Pinpoint the cell where the given text exists, returning its [x, y] midpoint coordinate. 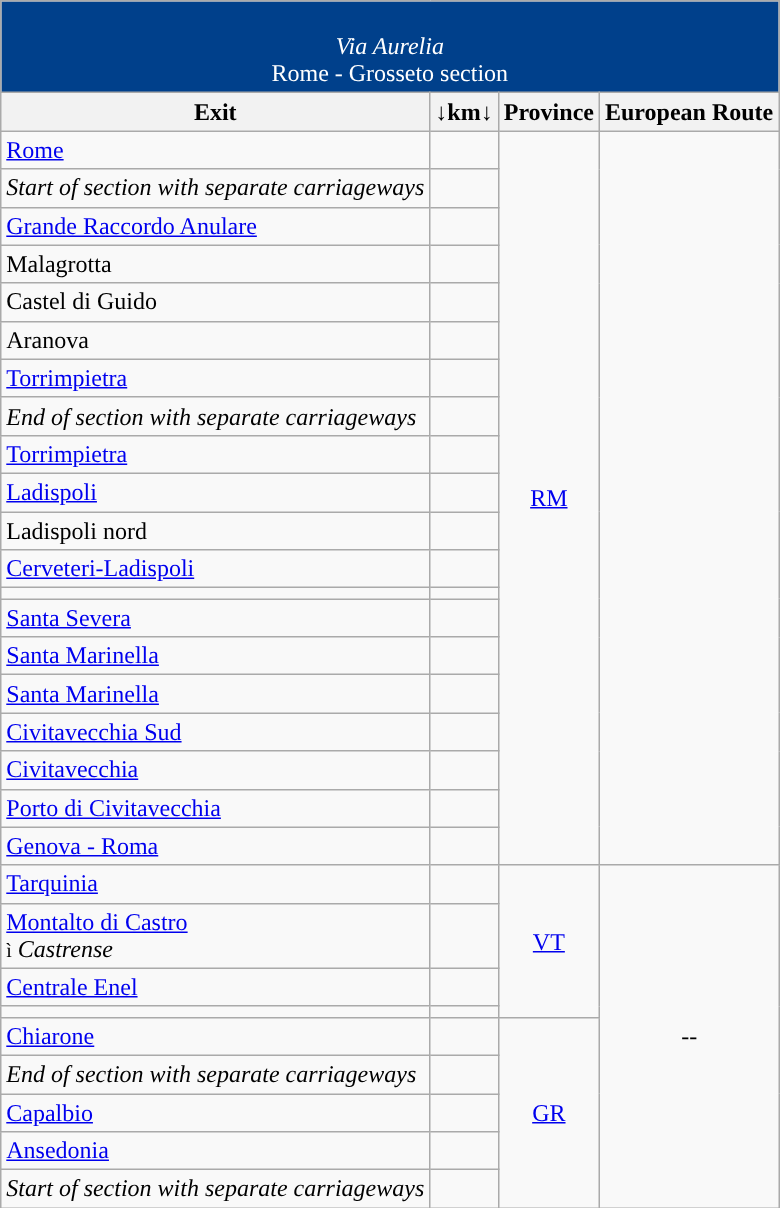
Ansedonia [216, 1151]
Tarquinia [216, 884]
GR [548, 1112]
Montalto di Castroì Castrense [216, 936]
Chiarone [216, 1036]
Ladispoli [216, 492]
European Route [688, 112]
VT [548, 941]
Civitavecchia [216, 770]
Porto di Civitavecchia [216, 808]
Malagrotta [216, 264]
Grande Raccordo Anulare [216, 226]
Civitavecchia Sud [216, 732]
Ladispoli nord [216, 531]
Castel di Guido [216, 302]
Centrale Enel [216, 987]
Rome [216, 150]
Genova - Roma [216, 846]
↓km↓ [464, 112]
RM [548, 498]
Aranova [216, 340]
Santa Severa [216, 618]
-- [688, 1036]
Capalbio [216, 1113]
Cerveteri-Ladispoli [216, 569]
Province [548, 112]
Exit [216, 112]
Via AureliaRome - Grosseto section [390, 47]
